For the text-containing cell, return its midpoint in [x, y] coordinate format. 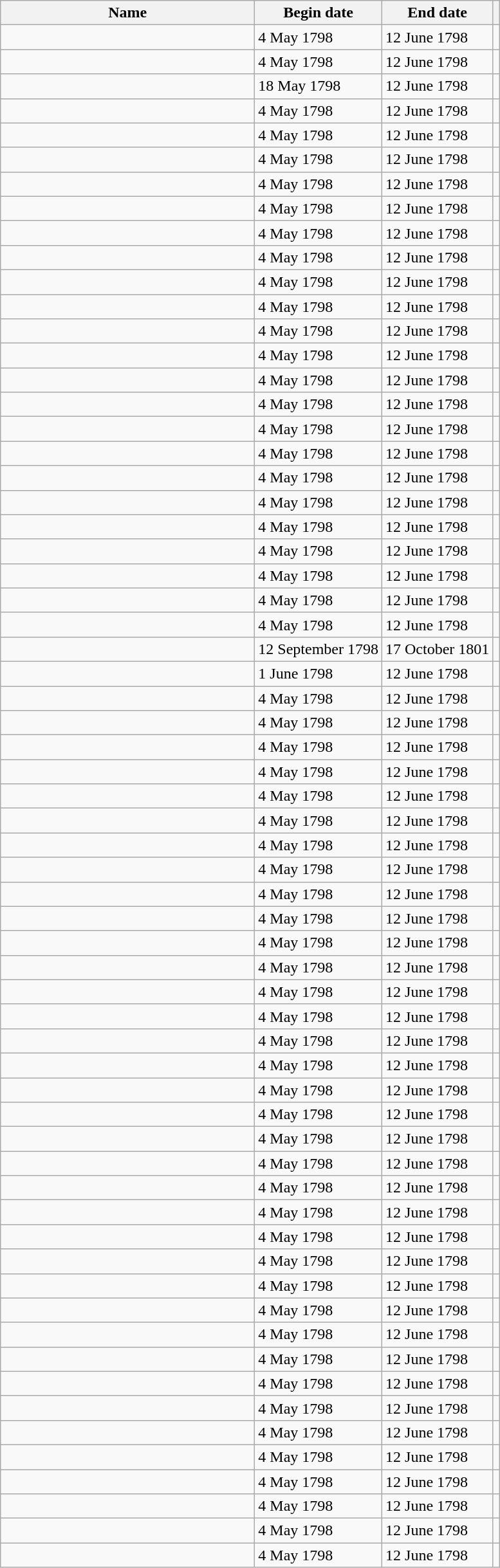
1 June 1798 [319, 673]
Begin date [319, 13]
Name [127, 13]
18 May 1798 [319, 86]
17 October 1801 [438, 649]
12 September 1798 [319, 649]
End date [438, 13]
